Find where the given text appears and provide that cell's center as [X, Y] coordinate. 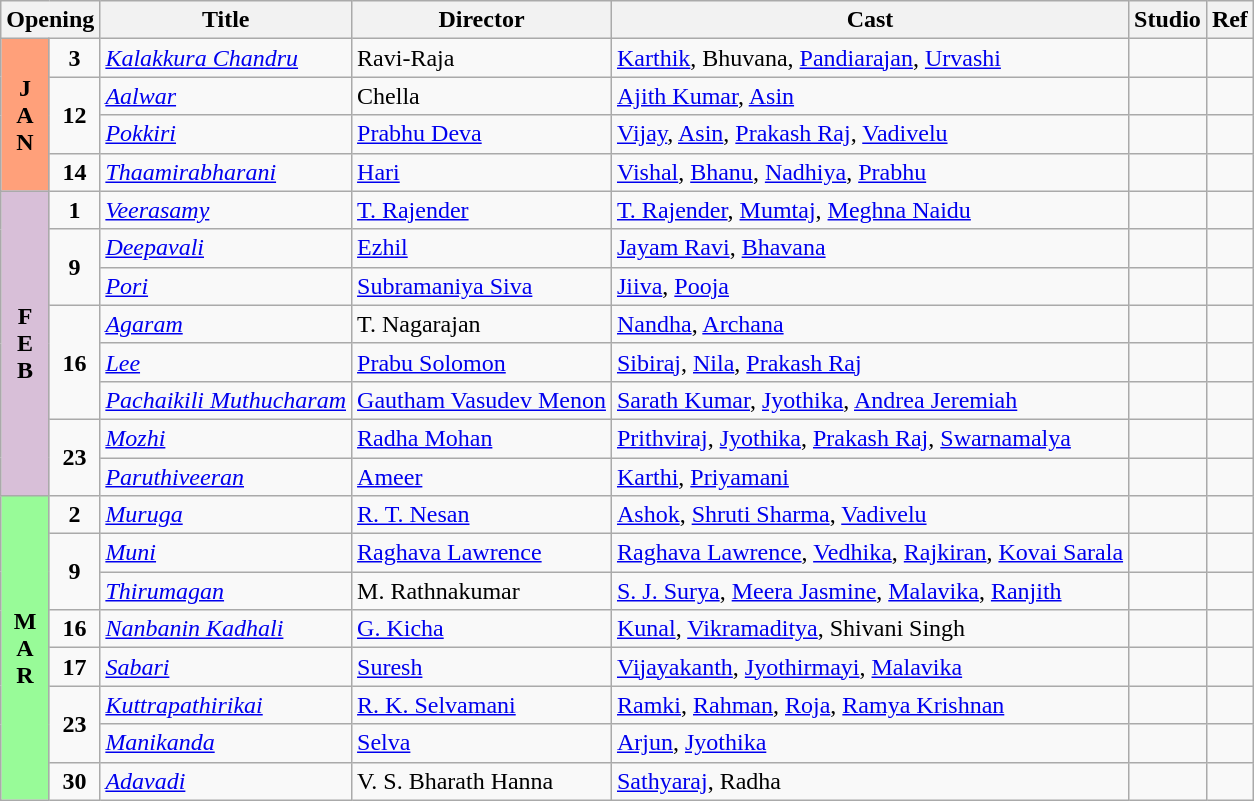
V. S. Bharath Hanna [482, 781]
Sabari [226, 667]
Mozhi [226, 438]
Manikanda [226, 743]
JAN [26, 115]
Kalakkura Chandru [226, 58]
Thirumagan [226, 591]
Ajith Kumar, Asin [870, 96]
Nandha, Archana [870, 324]
Veerasamy [226, 210]
12 [74, 115]
Prithviraj, Jyothika, Prakash Raj, Swarnamalya [870, 438]
T. Rajender [482, 210]
17 [74, 667]
Raghava Lawrence [482, 553]
Aalwar [226, 96]
Gautham Vasudev Menon [482, 400]
Pachaikili Muthucharam [226, 400]
Sarath Kumar, Jyothika, Andrea Jeremiah [870, 400]
Ashok, Shruti Sharma, Vadivelu [870, 515]
Ravi-Raja [482, 58]
Suresh [482, 667]
Vishal, Bhanu, Nadhiya, Prabhu [870, 172]
Director [482, 20]
1 [74, 210]
R. T. Nesan [482, 515]
Pori [226, 286]
Nanbanin Kadhali [226, 629]
M. Rathnakumar [482, 591]
G. Kicha [482, 629]
14 [74, 172]
T. Nagarajan [482, 324]
Jiiva, Pooja [870, 286]
Kuttrapathirikai [226, 705]
Ref [1230, 20]
Hari [482, 172]
Title [226, 20]
Prabu Solomon [482, 362]
S. J. Surya, Meera Jasmine, Malavika, Ranjith [870, 591]
T. Rajender, Mumtaj, Meghna Naidu [870, 210]
Sathyaraj, Radha [870, 781]
Kunal, Vikramaditya, Shivani Singh [870, 629]
Cast [870, 20]
Ameer [482, 477]
Thaamirabharani [226, 172]
FEB [26, 343]
Vijay, Asin, Prakash Raj, Vadivelu [870, 134]
Agaram [226, 324]
Karthik, Bhuvana, Pandiarajan, Urvashi [870, 58]
Raghava Lawrence, Vedhika, Rajkiran, Kovai Sarala [870, 553]
Ramki, Rahman, Roja, Ramya Krishnan [870, 705]
Opening [50, 20]
3 [74, 58]
Studio [1168, 20]
2 [74, 515]
Chella [482, 96]
Sibiraj, Nila, Prakash Raj [870, 362]
Arjun, Jyothika [870, 743]
Paruthiveeran [226, 477]
Jayam Ravi, Bhavana [870, 248]
Selva [482, 743]
Lee [226, 362]
Muruga [226, 515]
Karthi, Priyamani [870, 477]
Ezhil [482, 248]
Pokkiri [226, 134]
Muni [226, 553]
Adavadi [226, 781]
30 [74, 781]
Prabhu Deva [482, 134]
Vijayakanth, Jyothirmayi, Malavika [870, 667]
Radha Mohan [482, 438]
MAR [26, 648]
R. K. Selvamani [482, 705]
Deepavali [226, 248]
Subramaniya Siva [482, 286]
